From the cell containing the given text, extract its center point as [x, y] coordinate. 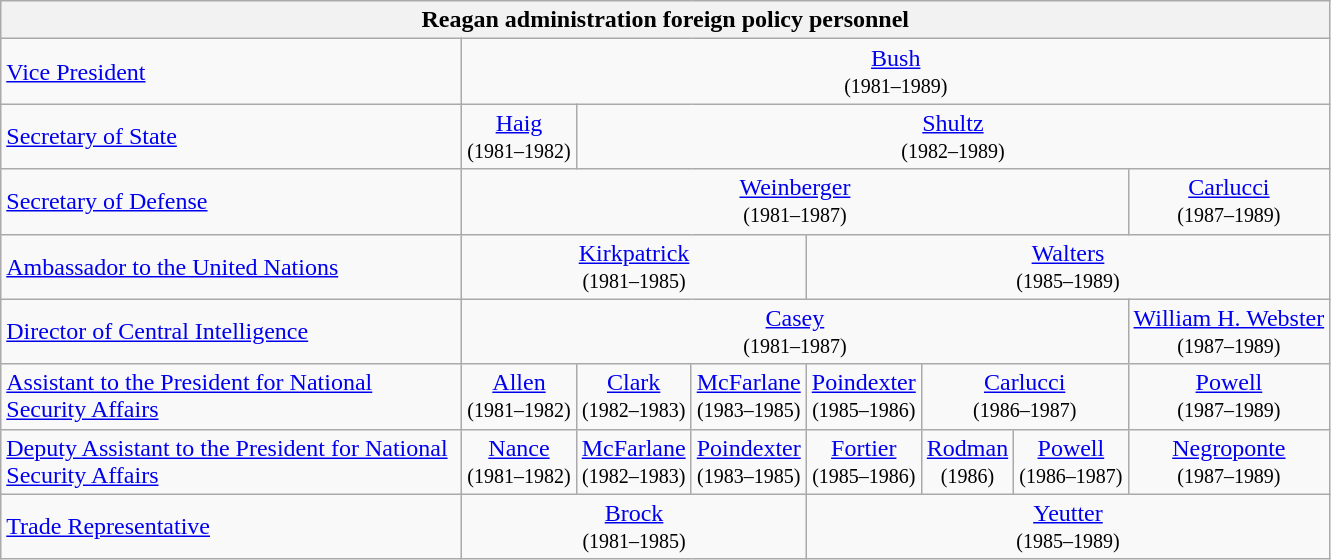
Weinberger(1981–1987) [795, 202]
McFarlane(1983–1985) [748, 396]
Secretary of State [232, 136]
Clark(1982–1983) [634, 396]
Deputy Assistant to the President for National Security Affairs [232, 462]
Secretary of Defense [232, 202]
Nance(1981–1982) [519, 462]
Reagan administration foreign policy personnel [666, 20]
Fortier(1985–1986) [864, 462]
Powell(1986–1987) [1071, 462]
Haig(1981–1982) [519, 136]
Poindexter(1983–1985) [748, 462]
Carlucci(1986–1987) [1024, 396]
Brock(1981–1985) [634, 526]
William H. Webster(1987–1989) [1229, 332]
Bush(1981–1989) [896, 72]
Trade Representative [232, 526]
Carlucci(1987–1989) [1229, 202]
Assistant to the President for National Security Affairs [232, 396]
Director of Central Intelligence [232, 332]
Negroponte(1987–1989) [1229, 462]
Shultz(1982–1989) [953, 136]
Casey(1981–1987) [795, 332]
Walters(1985–1989) [1068, 266]
McFarlane(1982–1983) [634, 462]
Vice President [232, 72]
Ambassador to the United Nations [232, 266]
Powell(1987–1989) [1229, 396]
Rodman(1986) [967, 462]
Yeutter(1985–1989) [1068, 526]
Allen(1981–1982) [519, 396]
Poindexter(1985–1986) [864, 396]
Kirkpatrick(1981–1985) [634, 266]
